Determine the [x, y] coordinate at the center of the cell enclosing the given text.  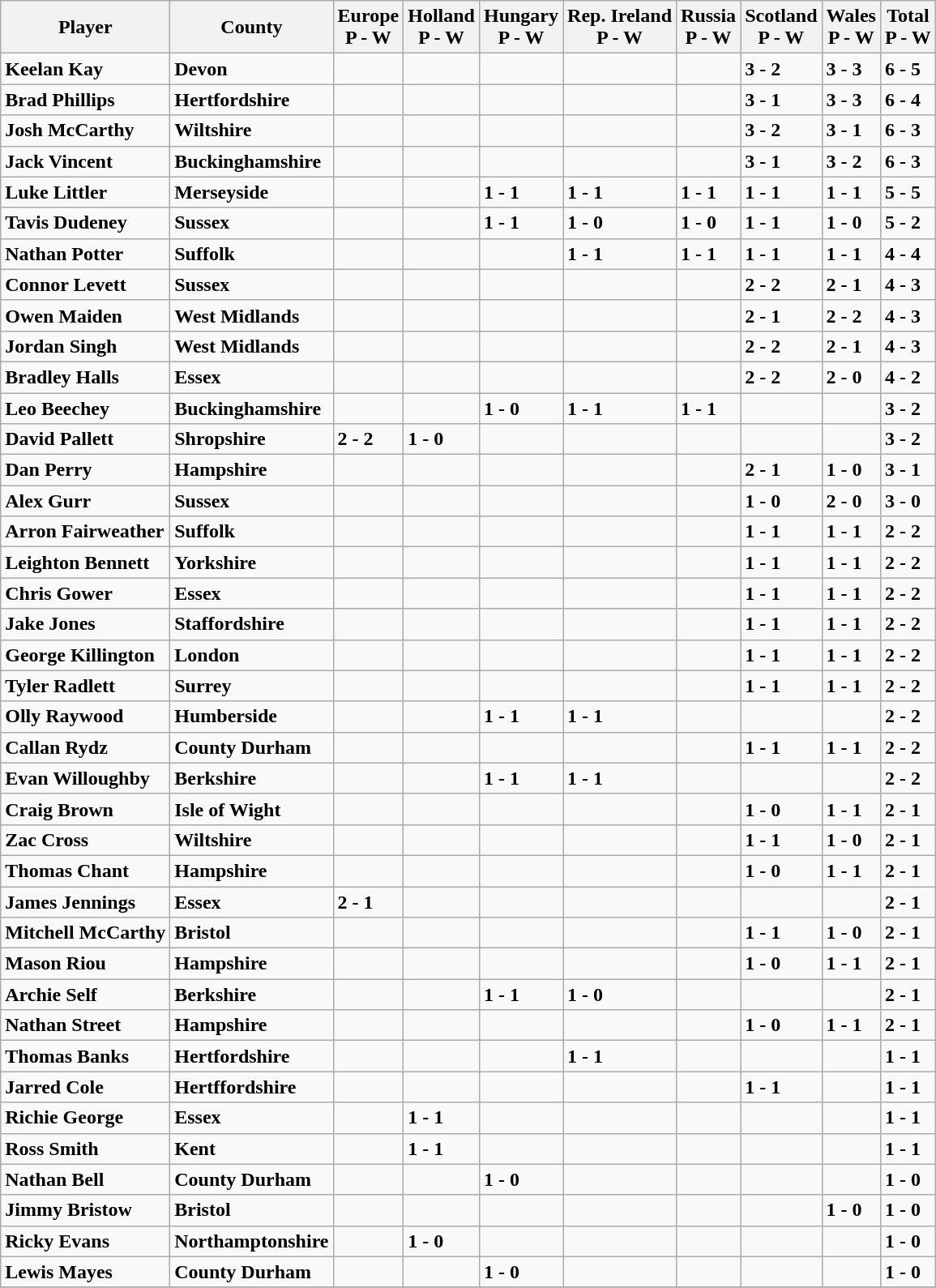
WalesP - W [851, 28]
Craig Brown [86, 809]
Player [86, 28]
ScotlandP - W [781, 28]
Nathan Street [86, 1025]
Hertffordshire [251, 1087]
Jarred Cole [86, 1087]
Yorkshire [251, 563]
Nathan Bell [86, 1179]
Alex Gurr [86, 501]
6 - 4 [908, 100]
Thomas Chant [86, 871]
Thomas Banks [86, 1056]
Josh McCarthy [86, 131]
Ross Smith [86, 1149]
Tyler Radlett [86, 686]
Bradley Halls [86, 377]
Devon [251, 69]
Leo Beechey [86, 408]
4 - 2 [908, 377]
TotalP - W [908, 28]
Owen Maiden [86, 315]
Brad Phillips [86, 100]
Jack Vincent [86, 161]
Richie George [86, 1118]
HollandP - W [442, 28]
Arron Fairweather [86, 532]
Mason Riou [86, 964]
Keelan Kay [86, 69]
Chris Gower [86, 593]
Mitchell McCarthy [86, 933]
5 - 5 [908, 192]
Merseyside [251, 192]
London [251, 655]
Dan Perry [86, 470]
Rep. IrelandP - W [620, 28]
Ricky Evans [86, 1241]
Leighton Bennett [86, 563]
Staffordshire [251, 624]
EuropeP - W [368, 28]
Northamptonshire [251, 1241]
Tavis Dudeney [86, 223]
Archie Self [86, 995]
Evan Willoughby [86, 778]
6 - 5 [908, 69]
Callan Rydz [86, 747]
David Pallett [86, 439]
Zac Cross [86, 840]
Nathan Potter [86, 254]
Lewis Mayes [86, 1272]
Jordan Singh [86, 346]
Shropshire [251, 439]
George Killington [86, 655]
RussiaP - W [708, 28]
Connor Levett [86, 285]
Olly Raywood [86, 717]
3 - 0 [908, 501]
HungaryP - W [520, 28]
Humberside [251, 717]
Isle of Wight [251, 809]
5 - 2 [908, 223]
Kent [251, 1149]
James Jennings [86, 902]
Jimmy Bristow [86, 1210]
Luke Littler [86, 192]
County [251, 28]
Jake Jones [86, 624]
4 - 4 [908, 254]
Surrey [251, 686]
